Detect which cell encompasses the target text, then output its (X, Y) center coordinate. 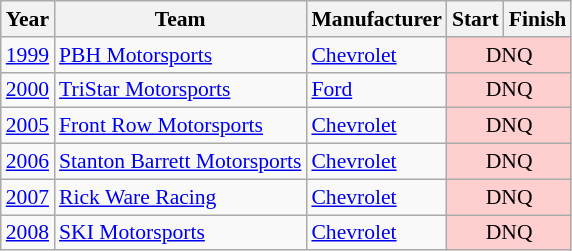
Team (180, 19)
2000 (28, 90)
1999 (28, 55)
Stanton Barrett Motorsports (180, 162)
PBH Motorsports (180, 55)
2008 (28, 233)
Ford (376, 90)
Manufacturer (376, 19)
Finish (538, 19)
2006 (28, 162)
2007 (28, 197)
SKI Motorsports (180, 233)
Rick Ware Racing (180, 197)
Year (28, 19)
Front Row Motorsports (180, 126)
TriStar Motorsports (180, 90)
2005 (28, 126)
Start (476, 19)
